Scan for the cell matching the given text and deliver its (x, y) coordinate at center. 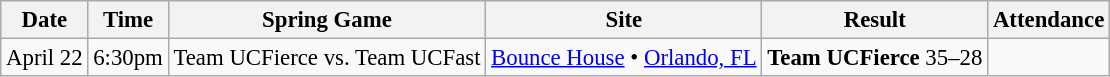
Attendance (1049, 20)
Date (44, 20)
6:30pm (128, 58)
Site (624, 20)
Team UCFierce 35–28 (875, 58)
Spring Game (327, 20)
Team UCFierce vs. Team UCFast (327, 58)
April 22 (44, 58)
Result (875, 20)
Time (128, 20)
Bounce House • Orlando, FL (624, 58)
